Output the (x, y) coordinate of the center of the cell containing the given text.  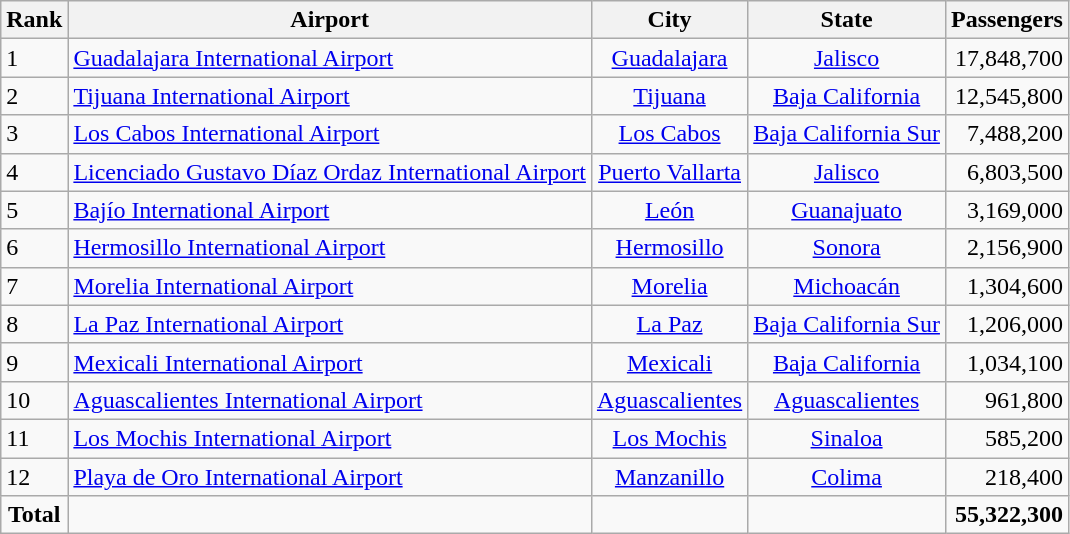
Licenciado Gustavo Díaz Ordaz International Airport (330, 172)
Los Mochis (669, 438)
7,488,200 (1006, 134)
Los Mochis International Airport (330, 438)
Bajío International Airport (330, 210)
6,803,500 (1006, 172)
Sinaloa (847, 438)
Colima (847, 477)
9 (34, 362)
10 (34, 400)
León (669, 210)
8 (34, 324)
585,200 (1006, 438)
Hermosillo (669, 248)
Total (34, 515)
218,400 (1006, 477)
4 (34, 172)
1,304,600 (1006, 286)
La Paz International Airport (330, 324)
Playa de Oro International Airport (330, 477)
Los Cabos (669, 134)
Aguascalientes International Airport (330, 400)
Rank (34, 20)
2 (34, 96)
Airport (330, 20)
2,156,900 (1006, 248)
City (669, 20)
12 (34, 477)
12,545,800 (1006, 96)
Los Cabos International Airport (330, 134)
55,322,300 (1006, 515)
Manzanillo (669, 477)
Guadalajara International Airport (330, 58)
961,800 (1006, 400)
1,206,000 (1006, 324)
1 (34, 58)
Tijuana International Airport (330, 96)
1,034,100 (1006, 362)
Guadalajara (669, 58)
6 (34, 248)
Mexicali International Airport (330, 362)
Hermosillo International Airport (330, 248)
Morelia (669, 286)
Tijuana (669, 96)
5 (34, 210)
7 (34, 286)
17,848,700 (1006, 58)
11 (34, 438)
State (847, 20)
Michoacán (847, 286)
Guanajuato (847, 210)
Sonora (847, 248)
Morelia International Airport (330, 286)
Mexicali (669, 362)
La Paz (669, 324)
3,169,000 (1006, 210)
3 (34, 134)
Passengers (1006, 20)
Puerto Vallarta (669, 172)
